Return [x, y] of the center of cell containing provided text 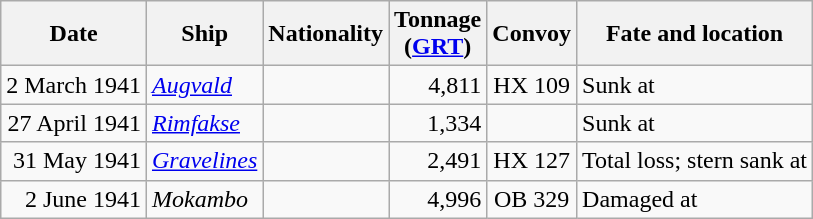
1,334 [438, 123]
4,811 [438, 85]
HX 109 [532, 85]
HX 127 [532, 161]
Fate and location [695, 34]
2,491 [438, 161]
Gravelines [204, 161]
31 May 1941 [74, 161]
Augvald [204, 85]
2 June 1941 [74, 199]
Ship [204, 34]
Mokambo [204, 199]
Convoy [532, 34]
Damaged at [695, 199]
2 March 1941 [74, 85]
Total loss; stern sank at [695, 161]
27 April 1941 [74, 123]
Rimfakse [204, 123]
Date [74, 34]
Tonnage (GRT) [438, 34]
4,996 [438, 199]
Nationality [326, 34]
OB 329 [532, 199]
